For the text-containing cell, return its midpoint in (x, y) coordinate format. 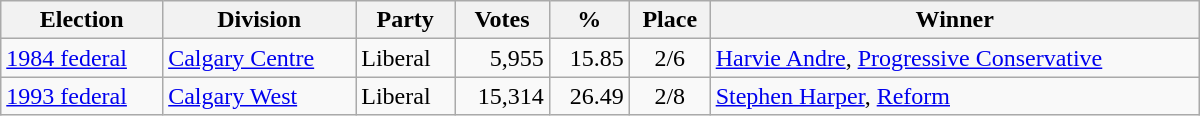
Stephen Harper, Reform (954, 96)
5,955 (502, 58)
% (589, 20)
15,314 (502, 96)
15.85 (589, 58)
2/6 (670, 58)
Division (260, 20)
Election (82, 20)
1993 federal (82, 96)
Winner (954, 20)
Calgary Centre (260, 58)
1984 federal (82, 58)
Harvie Andre, Progressive Conservative (954, 58)
26.49 (589, 96)
2/8 (670, 96)
Votes (502, 20)
Party (406, 20)
Calgary West (260, 96)
Place (670, 20)
